Pinpoint the cell where the given text exists, returning its (X, Y) midpoint coordinate. 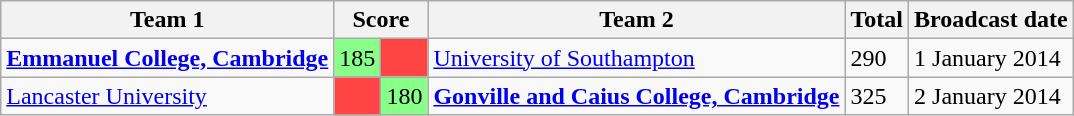
180 (404, 96)
290 (877, 58)
University of Southampton (636, 58)
325 (877, 96)
Gonville and Caius College, Cambridge (636, 96)
Emmanuel College, Cambridge (168, 58)
Team 1 (168, 20)
Lancaster University (168, 96)
185 (358, 58)
2 January 2014 (992, 96)
1 January 2014 (992, 58)
Team 2 (636, 20)
Score (381, 20)
Total (877, 20)
Broadcast date (992, 20)
